Detect which cell encompasses the target text, then output its (X, Y) center coordinate. 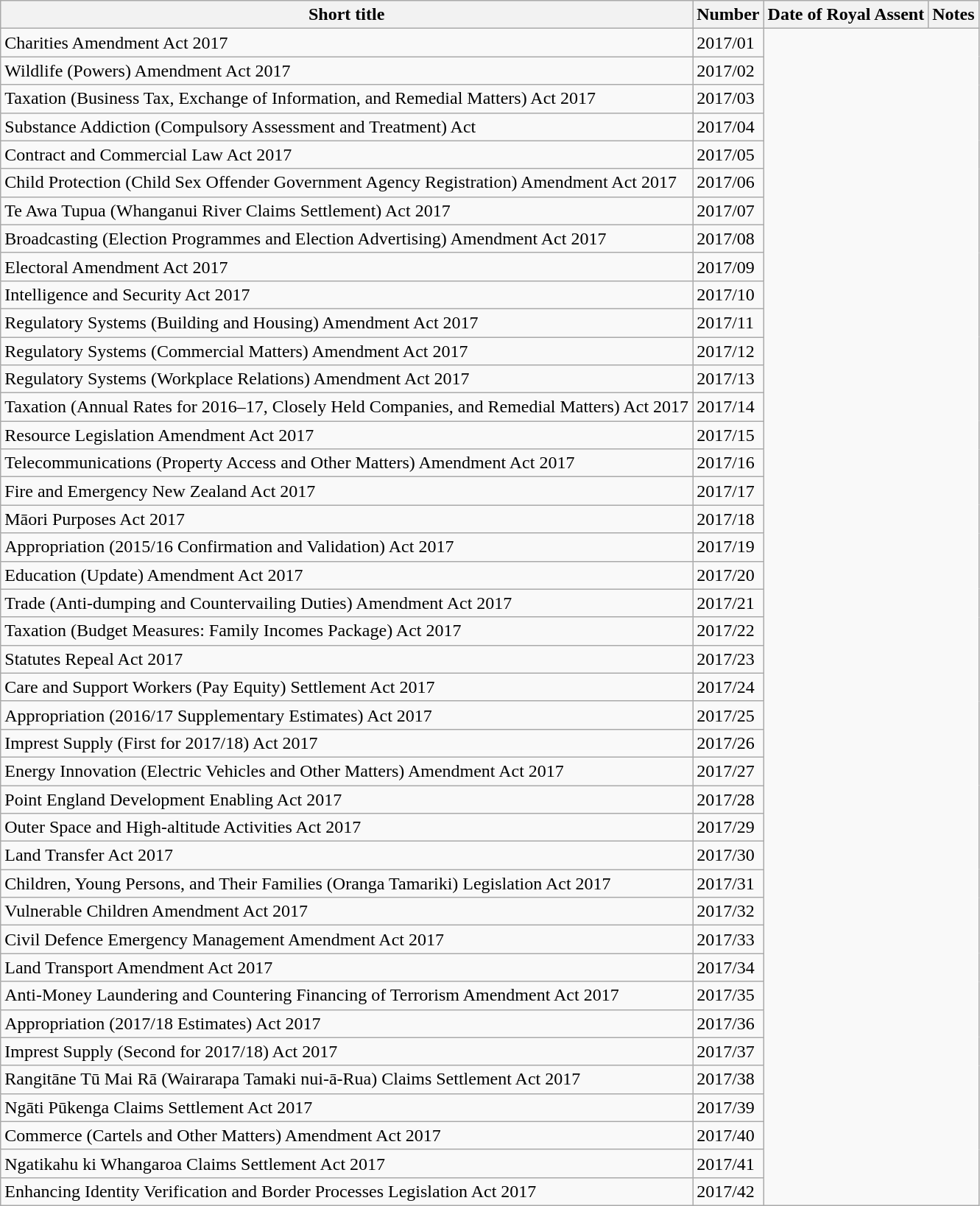
2017/39 (728, 1107)
2017/15 (728, 435)
2017/16 (728, 463)
Outer Space and High-altitude Activities Act 2017 (347, 828)
2017/11 (728, 322)
2017/01 (728, 43)
2017/29 (728, 828)
2017/24 (728, 687)
Care and Support Workers (Pay Equity) Settlement Act 2017 (347, 687)
Broadcasting (Election Programmes and Election Advertising) Amendment Act 2017 (347, 239)
Taxation (Annual Rates for 2016–17, Closely Held Companies, and Remedial Matters) Act 2017 (347, 407)
Ngatikahu ki Whangaroa Claims Settlement Act 2017 (347, 1163)
2017/31 (728, 884)
2017/06 (728, 183)
Land Transport Amendment Act 2017 (347, 967)
2017/32 (728, 911)
Imprest Supply (Second for 2017/18) Act 2017 (347, 1051)
2017/18 (728, 519)
Resource Legislation Amendment Act 2017 (347, 435)
2017/28 (728, 799)
Fire and Emergency New Zealand Act 2017 (347, 491)
2017/10 (728, 295)
Appropriation (2017/18 Estimates) Act 2017 (347, 1023)
Land Transfer Act 2017 (347, 856)
2017/27 (728, 771)
2017/26 (728, 743)
2017/08 (728, 239)
2017/17 (728, 491)
Commerce (Cartels and Other Matters) Amendment Act 2017 (347, 1135)
2017/22 (728, 631)
Taxation (Budget Measures: Family Incomes Package) Act 2017 (347, 631)
Trade (Anti-dumping and Countervailing Duties) Amendment Act 2017 (347, 603)
2017/05 (728, 155)
2017/12 (728, 351)
Te Awa Tupua (Whanganui River Claims Settlement) Act 2017 (347, 211)
2017/40 (728, 1135)
Regulatory Systems (Workplace Relations) Amendment Act 2017 (347, 379)
Anti-Money Laundering and Countering Financing of Terrorism Amendment Act 2017 (347, 995)
Statutes Repeal Act 2017 (347, 659)
Date of Royal Assent (846, 15)
2017/09 (728, 267)
Regulatory Systems (Building and Housing) Amendment Act 2017 (347, 322)
Wildlife (Powers) Amendment Act 2017 (347, 71)
2017/25 (728, 715)
Māori Purposes Act 2017 (347, 519)
2017/34 (728, 967)
2017/38 (728, 1079)
2017/36 (728, 1023)
Electoral Amendment Act 2017 (347, 267)
Appropriation (2015/16 Confirmation and Validation) Act 2017 (347, 547)
2017/42 (728, 1191)
Energy Innovation (Electric Vehicles and Other Matters) Amendment Act 2017 (347, 771)
Substance Addiction (Compulsory Assessment and Treatment) Act (347, 127)
2017/03 (728, 99)
2017/35 (728, 995)
Regulatory Systems (Commercial Matters) Amendment Act 2017 (347, 351)
Charities Amendment Act 2017 (347, 43)
Short title (347, 15)
2017/07 (728, 211)
Telecommunications (Property Access and Other Matters) Amendment Act 2017 (347, 463)
2017/21 (728, 603)
Appropriation (2016/17 Supplementary Estimates) Act 2017 (347, 715)
2017/30 (728, 856)
Point England Development Enabling Act 2017 (347, 799)
2017/13 (728, 379)
2017/41 (728, 1163)
Children, Young Persons, and Their Families (Oranga Tamariki) Legislation Act 2017 (347, 884)
2017/19 (728, 547)
Contract and Commercial Law Act 2017 (347, 155)
2017/04 (728, 127)
Enhancing Identity Verification and Border Processes Legislation Act 2017 (347, 1191)
Education (Update) Amendment Act 2017 (347, 575)
2017/02 (728, 71)
Intelligence and Security Act 2017 (347, 295)
Imprest Supply (First for 2017/18) Act 2017 (347, 743)
2017/23 (728, 659)
Child Protection (Child Sex Offender Government Agency Registration) Amendment Act 2017 (347, 183)
2017/37 (728, 1051)
Rangitāne Tū Mai Rā (Wairarapa Tamaki nui-ā-Rua) Claims Settlement Act 2017 (347, 1079)
2017/33 (728, 939)
Ngāti Pūkenga Claims Settlement Act 2017 (347, 1107)
Vulnerable Children Amendment Act 2017 (347, 911)
Taxation (Business Tax, Exchange of Information, and Remedial Matters) Act 2017 (347, 99)
2017/14 (728, 407)
Notes (953, 15)
Civil Defence Emergency Management Amendment Act 2017 (347, 939)
Number (728, 15)
2017/20 (728, 575)
